Scan for the cell matching the given text and deliver its (X, Y) coordinate at center. 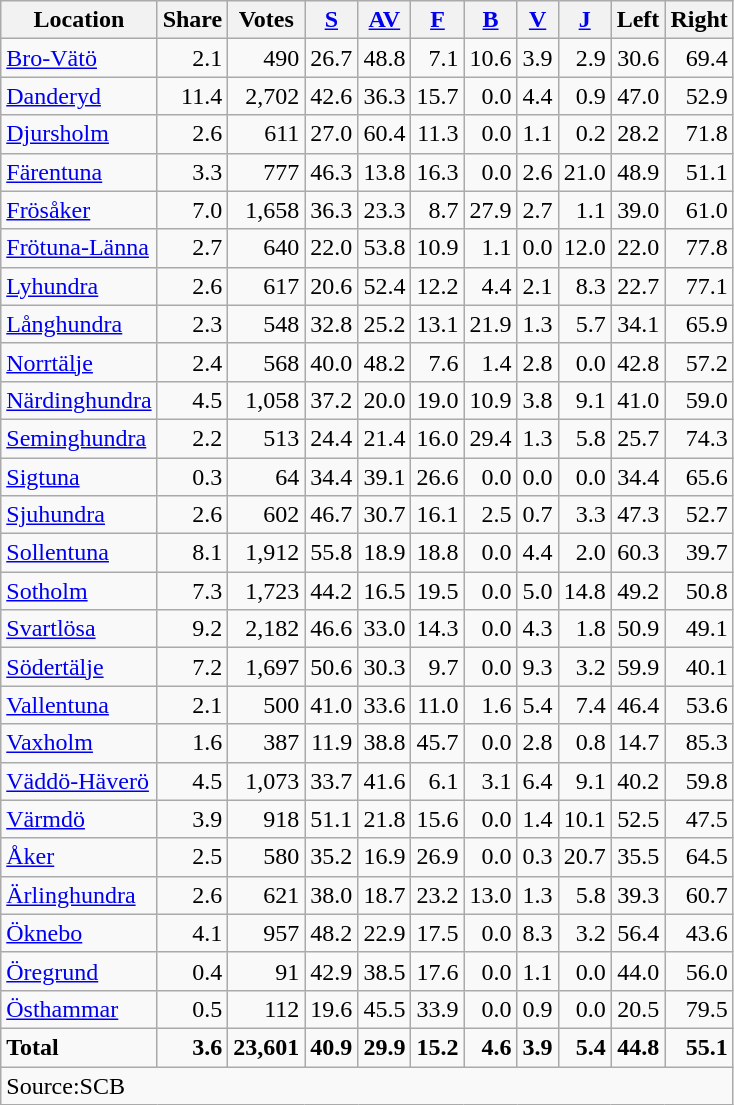
7.6 (438, 362)
Sollentuna (79, 553)
48.8 (384, 58)
47.5 (699, 819)
Location (79, 20)
Djursholm (79, 134)
59.9 (638, 667)
18.7 (384, 895)
50.8 (699, 591)
Åker (79, 857)
617 (266, 286)
9.7 (438, 667)
13.0 (490, 895)
7.0 (192, 210)
29.9 (384, 1047)
47.3 (638, 515)
22.7 (638, 286)
52.7 (699, 515)
112 (266, 1009)
32.8 (332, 324)
35.2 (332, 857)
56.4 (638, 933)
Total (79, 1047)
7.1 (438, 58)
14.8 (584, 591)
777 (266, 172)
55.1 (699, 1047)
2,182 (266, 629)
3.6 (192, 1047)
7.3 (192, 591)
21.9 (490, 324)
29.4 (490, 438)
46.6 (332, 629)
56.0 (699, 971)
43.6 (699, 933)
37.2 (332, 400)
Frötuna-Länna (79, 248)
14.7 (638, 743)
580 (266, 857)
38.5 (384, 971)
46.4 (638, 705)
85.3 (699, 743)
77.8 (699, 248)
33.9 (438, 1009)
27.0 (332, 134)
20.6 (332, 286)
11.3 (438, 134)
6.1 (438, 781)
8.7 (438, 210)
7.2 (192, 667)
2.9 (584, 58)
14.3 (438, 629)
64.5 (699, 857)
Source:SCB (368, 1085)
17.5 (438, 933)
25.2 (384, 324)
21.8 (384, 819)
2.3 (192, 324)
7.4 (584, 705)
20.5 (638, 1009)
Sotholm (79, 591)
0.8 (584, 743)
548 (266, 324)
V (538, 20)
60.4 (384, 134)
J (584, 20)
71.8 (699, 134)
0.2 (584, 134)
28.2 (638, 134)
39.3 (638, 895)
40.1 (699, 667)
53.8 (384, 248)
Östhammar (79, 1009)
1.8 (584, 629)
77.1 (699, 286)
42.8 (638, 362)
15.6 (438, 819)
2,702 (266, 96)
Right (699, 20)
18.9 (384, 553)
12.0 (584, 248)
16.1 (438, 515)
490 (266, 58)
1,658 (266, 210)
42.6 (332, 96)
Vaxholm (79, 743)
16.5 (384, 591)
44.0 (638, 971)
1,058 (266, 400)
Norrtälje (79, 362)
F (438, 20)
S (332, 20)
60.3 (638, 553)
9.2 (192, 629)
Södertälje (79, 667)
30.6 (638, 58)
49.2 (638, 591)
621 (266, 895)
Sigtuna (79, 477)
Bro-Vätö (79, 58)
16.3 (438, 172)
61.0 (699, 210)
611 (266, 134)
Vallentuna (79, 705)
1,697 (266, 667)
4.6 (490, 1047)
Närdinghundra (79, 400)
74.3 (699, 438)
387 (266, 743)
11.9 (332, 743)
1,723 (266, 591)
25.7 (638, 438)
13.1 (438, 324)
38.0 (332, 895)
0.7 (538, 515)
39.1 (384, 477)
52.4 (384, 286)
B (490, 20)
6.4 (538, 781)
23.2 (438, 895)
20.0 (384, 400)
46.7 (332, 515)
26.6 (438, 477)
18.8 (438, 553)
24.4 (332, 438)
10.1 (584, 819)
19.0 (438, 400)
48.9 (638, 172)
50.6 (332, 667)
3.8 (538, 400)
2.0 (584, 553)
79.5 (699, 1009)
5.0 (538, 591)
19.6 (332, 1009)
44.2 (332, 591)
Svartlösa (79, 629)
Värmdö (79, 819)
50.9 (638, 629)
9.3 (538, 667)
23.3 (384, 210)
918 (266, 819)
513 (266, 438)
45.7 (438, 743)
30.7 (384, 515)
Danderyd (79, 96)
0.4 (192, 971)
55.8 (332, 553)
Ärlinghundra (79, 895)
33.7 (332, 781)
53.6 (699, 705)
17.6 (438, 971)
44.8 (638, 1047)
23,601 (266, 1047)
65.9 (699, 324)
5.7 (584, 324)
57.2 (699, 362)
20.7 (584, 857)
640 (266, 248)
39.0 (638, 210)
35.5 (638, 857)
Långhundra (79, 324)
38.8 (384, 743)
Öknebo (79, 933)
46.3 (332, 172)
69.4 (699, 58)
39.7 (699, 553)
568 (266, 362)
Öregrund (79, 971)
13.8 (384, 172)
4.1 (192, 933)
22.9 (384, 933)
26.9 (438, 857)
1,912 (266, 553)
Väddö-Häverö (79, 781)
33.6 (384, 705)
65.6 (699, 477)
21.4 (384, 438)
957 (266, 933)
Left (638, 20)
Share (192, 20)
47.0 (638, 96)
4.3 (538, 629)
3.1 (490, 781)
40.9 (332, 1047)
Frösåker (79, 210)
52.9 (699, 96)
60.7 (699, 895)
2.4 (192, 362)
11.4 (192, 96)
2.2 (192, 438)
Sjuhundra (79, 515)
59.0 (699, 400)
19.5 (438, 591)
40.0 (332, 362)
30.3 (384, 667)
10.6 (490, 58)
26.7 (332, 58)
8.1 (192, 553)
0.5 (192, 1009)
40.2 (638, 781)
Seminghundra (79, 438)
27.9 (490, 210)
91 (266, 971)
Färentuna (79, 172)
602 (266, 515)
33.0 (384, 629)
500 (266, 705)
15.2 (438, 1047)
41.6 (384, 781)
45.5 (384, 1009)
Votes (266, 20)
34.1 (638, 324)
59.8 (699, 781)
16.9 (384, 857)
42.9 (332, 971)
15.7 (438, 96)
16.0 (438, 438)
1,073 (266, 781)
21.0 (584, 172)
Lyhundra (79, 286)
12.2 (438, 286)
64 (266, 477)
AV (384, 20)
11.0 (438, 705)
49.1 (699, 629)
52.5 (638, 819)
